Capture the cell that displays the provided text and extract its [x, y] central coordinate. 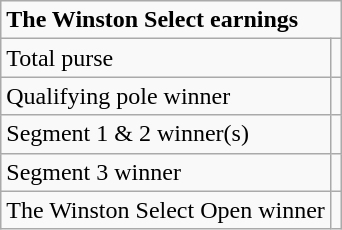
Segment 1 & 2 winner(s) [166, 134]
The Winston Select Open winner [166, 210]
Qualifying pole winner [166, 96]
Total purse [166, 58]
The Winston Select earnings [172, 20]
Segment 3 winner [166, 172]
